Search for the cell housing the specified text and yield its [X, Y] center coordinate. 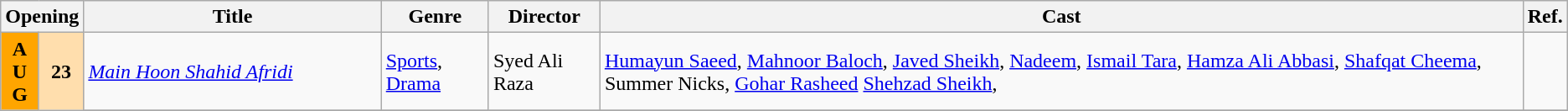
Cast [1061, 17]
23 [61, 71]
Sports, Drama [435, 71]
Director [544, 17]
Opening [42, 17]
Humayun Saeed, Mahnoor Baloch, Javed Sheikh, Nadeem, Ismail Tara, Hamza Ali Abbasi, Shafqat Cheema, Summer Nicks, Gohar Rasheed Shehzad Sheikh, [1061, 71]
Genre [435, 17]
Main Hoon Shahid Afridi [233, 71]
Ref. [1545, 17]
Title [233, 17]
Syed Ali Raza [544, 71]
AUG [20, 71]
